Provide the (x, y) coordinate of the cell's center where the given text is located.  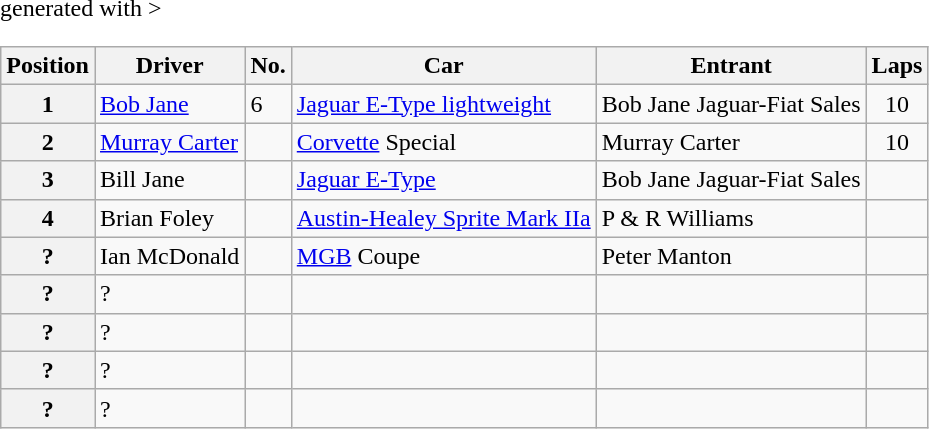
2 (48, 142)
Jaguar E-Type lightweight (444, 104)
No. (268, 66)
Peter Manton (731, 256)
Corvette Special (444, 142)
Laps (897, 66)
Brian Foley (169, 218)
6 (268, 104)
Jaguar E-Type (444, 180)
1 (48, 104)
MGB Coupe (444, 256)
4 (48, 218)
Position (48, 66)
Austin-Healey Sprite Mark IIa (444, 218)
Entrant (731, 66)
3 (48, 180)
Ian McDonald (169, 256)
Driver (169, 66)
P & R Williams (731, 218)
Car (444, 66)
Bill Jane (169, 180)
Bob Jane (169, 104)
